Locate the cell with the specified text and output its [x, y] center coordinate. 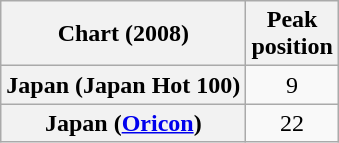
9 [292, 85]
22 [292, 123]
Chart (2008) [124, 34]
Peakposition [292, 34]
Japan (Oricon) [124, 123]
Japan (Japan Hot 100) [124, 85]
